Determine the [X, Y] coordinate at the center of the cell enclosing the given text.  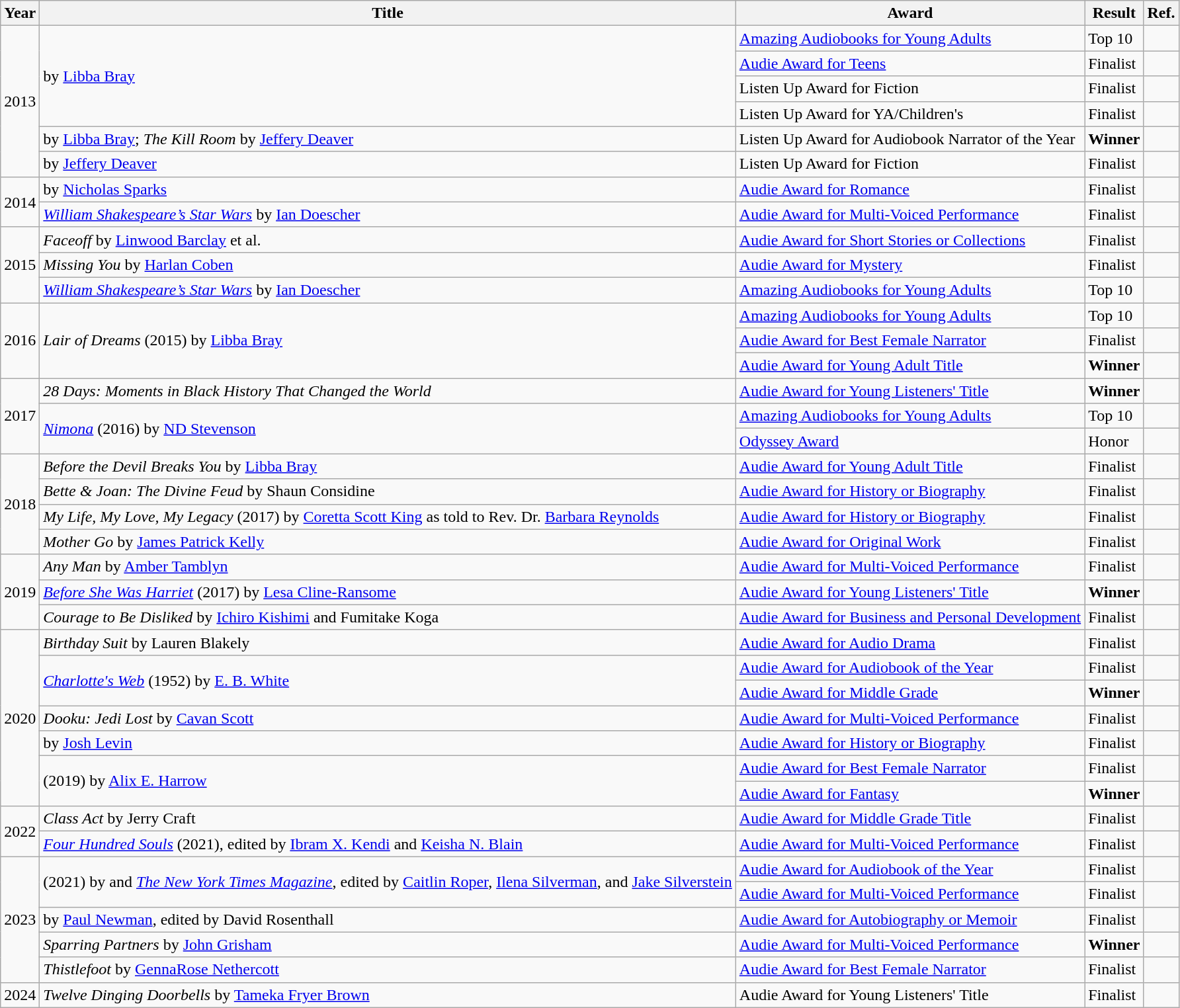
(2021) by and The New York Times Magazine, edited by Caitlin Roper, Ilena Silverman, and Jake Silverstein [388, 882]
Result [1114, 13]
Thistlefoot by GennaRose Nethercott [388, 970]
by Josh Levin [388, 743]
Audie Award for Teens [910, 63]
Audie Award for Autobiography or Memoir [910, 919]
Ref. [1161, 13]
2022 [20, 831]
2024 [20, 995]
Audie Award for Fantasy [910, 794]
Lair of Dreams (2015) by Libba Bray [388, 341]
Charlotte's Web (1952) by E. B. White [388, 680]
by Libba Bray; The Kill Room by Jeffery Deaver [388, 139]
Audie Award for Middle Grade Title [910, 819]
Audie Award for Audio Drama [910, 642]
2013 [20, 101]
Four Hundred Souls (2021), edited by Ibram X. Kendi and Keisha N. Blain [388, 844]
Audie Award for Original Work [910, 542]
2019 [20, 592]
2015 [20, 265]
Audie Award for Business and Personal Development [910, 617]
Odyssey Award [910, 441]
Sparring Partners by John Grisham [388, 945]
by Libba Bray [388, 76]
2016 [20, 341]
Listen Up Award for Audiobook Narrator of the Year [910, 139]
Before She Was Harriet (2017) by Lesa Cline-Ransome [388, 592]
Nimona (2016) by ND Stevenson [388, 429]
Dooku: Jedi Lost by Cavan Scott [388, 718]
Courage to Be Disliked by Ichiro Kishimi and Fumitake Koga [388, 617]
Class Act by Jerry Craft [388, 819]
28 Days: Moments in Black History That Changed the World [388, 391]
Audie Award for Romance [910, 189]
Title [388, 13]
My Life, My Love, My Legacy (2017) by Coretta Scott King as told to Rev. Dr. Barbara Reynolds [388, 517]
Audie Award for Middle Grade [910, 693]
Before the Devil Breaks You by Libba Bray [388, 466]
2017 [20, 416]
Any Man by Amber Tamblyn [388, 567]
Missing You by Harlan Coben [388, 265]
Listen Up Award for YA/Children's [910, 114]
Audie Award for Short Stories or Collections [910, 239]
by Nicholas Sparks [388, 189]
Award [910, 13]
Birthday Suit by Lauren Blakely [388, 642]
Faceoff by Linwood Barclay et al. [388, 239]
Audie Award for Mystery [910, 265]
Year [20, 13]
Bette & Joan: The Divine Feud by Shaun Considine [388, 491]
2014 [20, 202]
Mother Go by James Patrick Kelly [388, 542]
Twelve Dinging Doorbells by Tameka Fryer Brown [388, 995]
(2019) by Alix E. Harrow [388, 781]
2018 [20, 504]
2020 [20, 718]
by Paul Newman, edited by David Rosenthall [388, 919]
Honor [1114, 441]
2023 [20, 919]
by Jeffery Deaver [388, 164]
